Output the (x, y) coordinate of the center of the cell containing the given text.  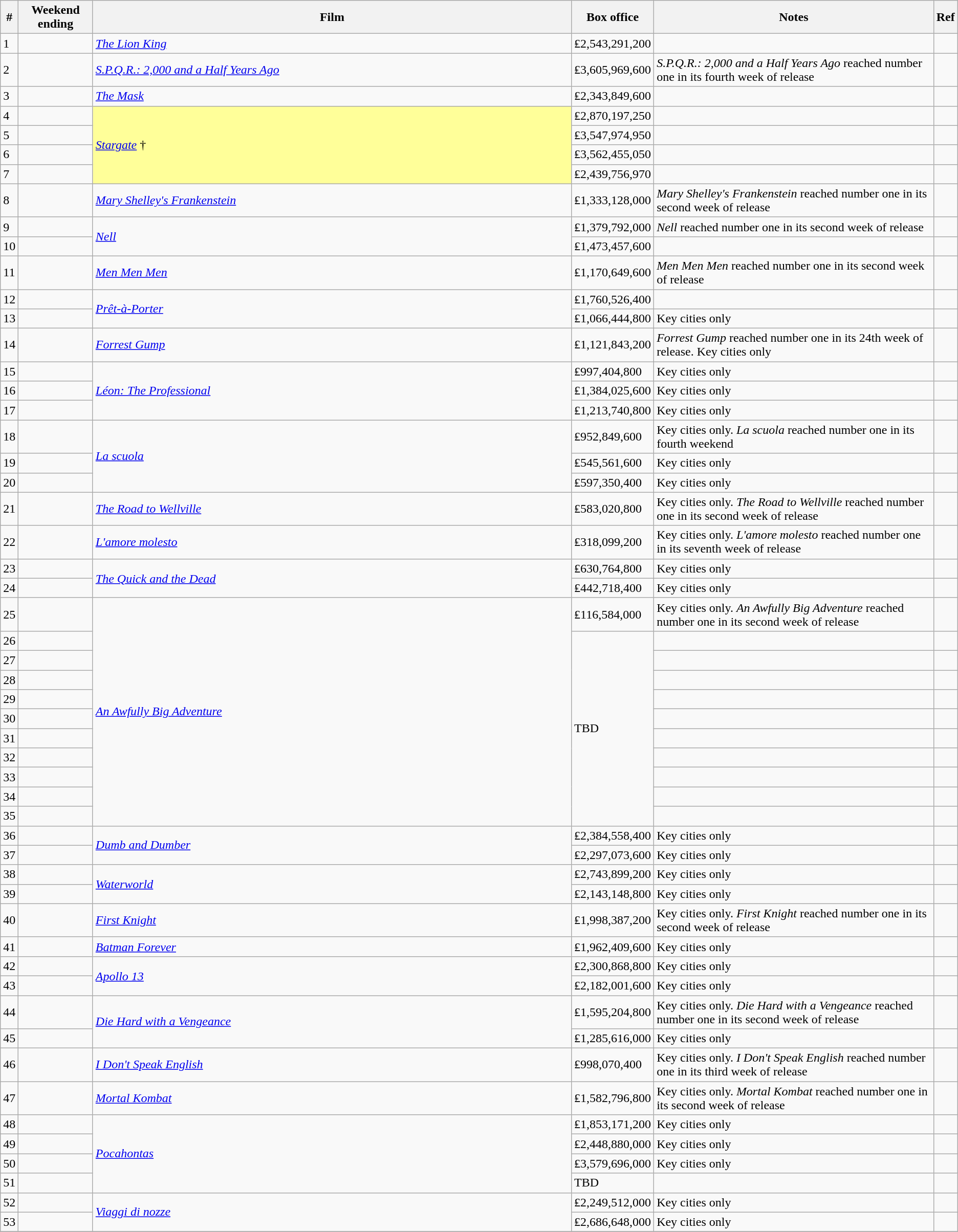
3 (9, 96)
The Lion King (332, 43)
Die Hard with a Vengeance (332, 1022)
37 (9, 855)
Men Men Men (332, 272)
21 (9, 509)
13 (9, 319)
Waterworld (332, 884)
# (9, 17)
₤2,384,558,400 (613, 835)
Notes (794, 17)
28 (9, 680)
34 (9, 797)
20 (9, 482)
₤1,333,128,000 (613, 201)
12 (9, 299)
₤545,561,600 (613, 463)
La scuola (332, 456)
₤597,350,400 (613, 482)
45 (9, 1039)
10 (9, 246)
₤1,473,457,600 (613, 246)
46 (9, 1065)
51 (9, 1183)
Apollo 13 (332, 976)
27 (9, 660)
Mortal Kombat (332, 1098)
42 (9, 966)
29 (9, 699)
Key cities only. An Awfully Big Adventure reached number one in its second week of release (794, 614)
Key cities only. I Don't Speak English reached number one in its third week of release (794, 1065)
30 (9, 719)
₤997,404,800 (613, 371)
₤1,962,409,600 (613, 947)
₤1,853,171,200 (613, 1125)
I Don't Speak English (332, 1065)
50 (9, 1163)
S.P.Q.R.: 2,000 and a Half Years Ago reached number one in its fourth week of release (794, 70)
₤1,213,740,800 (613, 410)
15 (9, 371)
₤2,343,849,600 (613, 96)
44 (9, 1012)
₤1,379,792,000 (613, 227)
26 (9, 641)
32 (9, 758)
Men Men Men reached number one in its second week of release (794, 272)
L'amore molesto (332, 542)
₤3,605,969,600 (613, 70)
Prêt-à-Porter (332, 309)
16 (9, 391)
7 (9, 174)
23 (9, 568)
The Mask (332, 96)
Key cities only. First Knight reached number one in its second week of release (794, 920)
36 (9, 835)
Dumb and Dumber (332, 845)
41 (9, 947)
6 (9, 155)
₤1,998,387,200 (613, 920)
₤2,182,001,600 (613, 985)
25 (9, 614)
₤2,686,648,000 (613, 1222)
₤1,121,843,200 (613, 345)
Box office (613, 17)
39 (9, 894)
₤2,448,880,000 (613, 1144)
₤2,543,291,200 (613, 43)
49 (9, 1144)
53 (9, 1222)
52 (9, 1202)
₤1,285,616,000 (613, 1039)
₤2,870,197,250 (613, 116)
Viaggi di nozze (332, 1212)
48 (9, 1125)
Key cities only. Die Hard with a Vengeance reached number one in its second week of release (794, 1012)
₤1,760,526,400 (613, 299)
Key cities only. L'amore molesto reached number one in its seventh week of release (794, 542)
38 (9, 874)
22 (9, 542)
Mary Shelley's Frankenstein reached number one in its second week of release (794, 201)
Forrest Gump (332, 345)
4 (9, 116)
35 (9, 816)
Forrest Gump reached number one in its 24th week of release. Key cities only (794, 345)
Batman Forever (332, 947)
Nell reached number one in its second week of release (794, 227)
₤952,849,600 (613, 437)
8 (9, 201)
₤1,170,649,600 (613, 272)
18 (9, 437)
₤998,070,400 (613, 1065)
₤2,297,073,600 (613, 855)
₤3,562,455,050 (613, 155)
₤2,743,899,200 (613, 874)
₤1,384,025,600 (613, 391)
₤1,066,444,800 (613, 319)
9 (9, 227)
Key cities only. The Road to Wellville reached number one in its second week of release (794, 509)
Pocahontas (332, 1154)
₤2,300,868,800 (613, 966)
19 (9, 463)
₤3,579,696,000 (613, 1163)
An Awfully Big Adventure (332, 712)
₤2,439,756,970 (613, 174)
₤318,099,200 (613, 542)
The Road to Wellville (332, 509)
14 (9, 345)
The Quick and the Dead (332, 578)
Key cities only. La scuola reached number one in its fourth weekend (794, 437)
S.P.Q.R.: 2,000 and a Half Years Ago (332, 70)
2 (9, 70)
Ref (946, 17)
₤2,249,512,000 (613, 1202)
₤116,584,000 (613, 614)
47 (9, 1098)
43 (9, 985)
₤442,718,400 (613, 588)
17 (9, 410)
Key cities only. Mortal Kombat reached number one in its second week of release (794, 1098)
Film (332, 17)
₤583,020,800 (613, 509)
Weekend ending (55, 17)
31 (9, 738)
₤2,143,148,800 (613, 894)
11 (9, 272)
₤630,764,800 (613, 568)
33 (9, 777)
Léon: The Professional (332, 391)
Mary Shelley's Frankenstein (332, 201)
1 (9, 43)
₤1,595,204,800 (613, 1012)
₤3,547,974,950 (613, 135)
First Knight (332, 920)
24 (9, 588)
40 (9, 920)
Stargate † (332, 145)
5 (9, 135)
₤1,582,796,800 (613, 1098)
Nell (332, 236)
